Detect which cell encompasses the target text, then output its (X, Y) center coordinate. 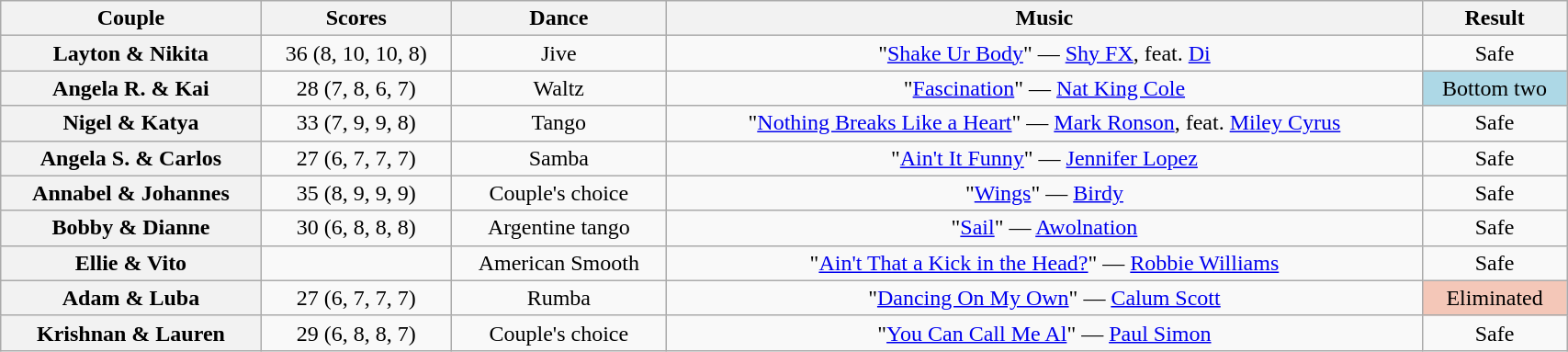
Result (1495, 18)
Rumba (558, 298)
Waltz (558, 88)
30 (6, 8, 8, 8) (356, 228)
33 (7, 9, 9, 8) (356, 123)
Nigel & Katya (130, 123)
Couple (130, 18)
American Smooth (558, 263)
"Fascination" — Nat King Cole (1043, 88)
Krishnan & Lauren (130, 333)
Eliminated (1495, 298)
"You Can Call Me Al" — Paul Simon (1043, 333)
Angela S. & Carlos (130, 158)
36 (8, 10, 10, 8) (356, 53)
35 (8, 9, 9, 9) (356, 193)
"Dancing On My Own" — Calum Scott (1043, 298)
Dance (558, 18)
Ellie & Vito (130, 263)
"Shake Ur Body" — Shy FX, feat. Di (1043, 53)
"Wings" — Birdy (1043, 193)
Samba (558, 158)
"Nothing Breaks Like a Heart" — Mark Ronson, feat. Miley Cyrus (1043, 123)
28 (7, 8, 6, 7) (356, 88)
"Ain't It Funny" — Jennifer Lopez (1043, 158)
Scores (356, 18)
Adam & Luba (130, 298)
Bobby & Dianne (130, 228)
"Ain't That a Kick in the Head?" — Robbie Williams (1043, 263)
Music (1043, 18)
Annabel & Johannes (130, 193)
"Sail" — Awolnation (1043, 228)
Layton & Nikita (130, 53)
Tango (558, 123)
29 (6, 8, 8, 7) (356, 333)
Angela R. & Kai (130, 88)
Jive (558, 53)
Argentine tango (558, 228)
Bottom two (1495, 88)
